Extract the [x, y] coordinate from the center of the cell holding the provided text.  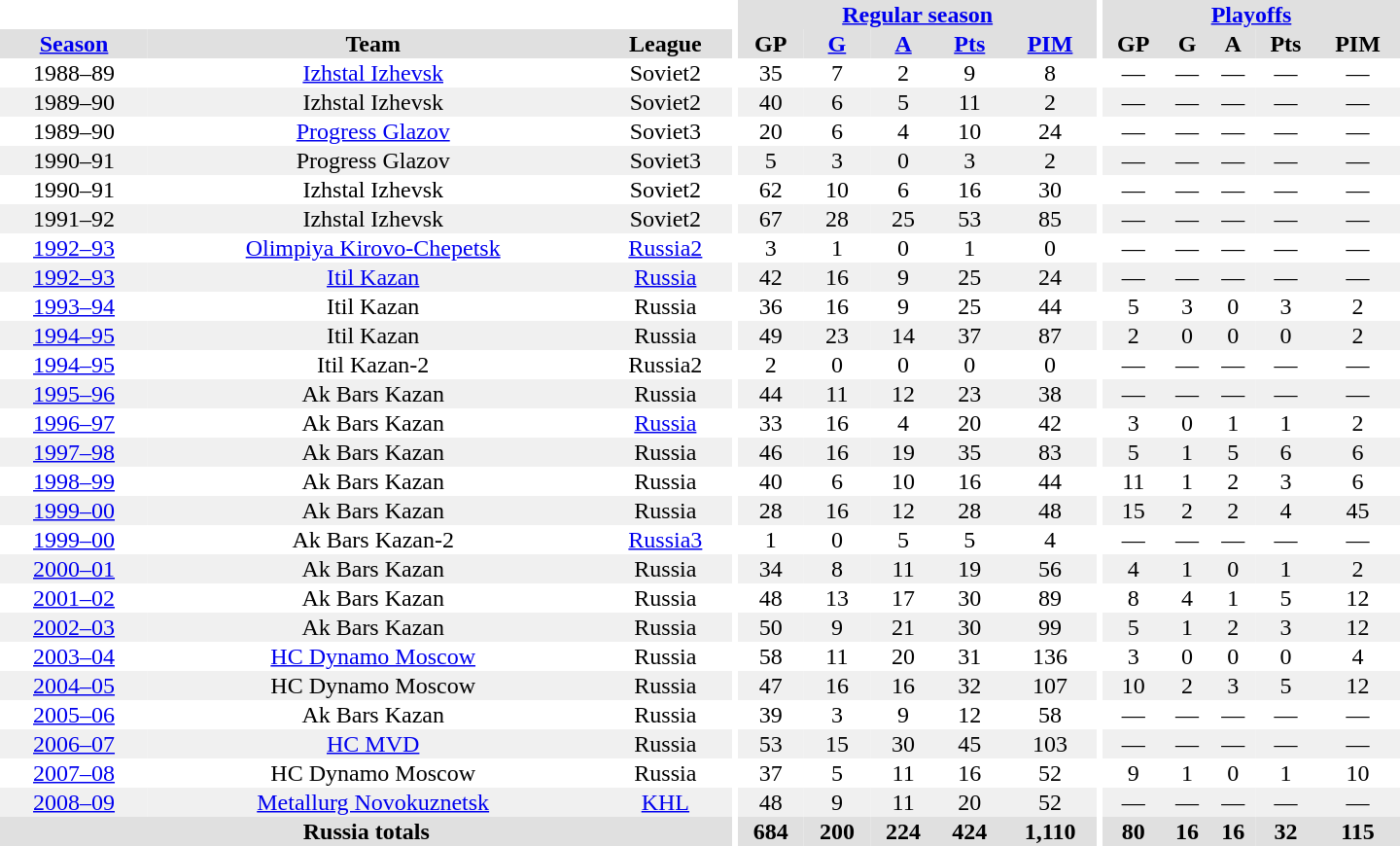
Regular season [918, 15]
424 [969, 831]
99 [1050, 627]
13 [837, 598]
89 [1050, 598]
Russia totals [366, 831]
7 [837, 73]
83 [1050, 452]
31 [969, 656]
684 [771, 831]
21 [903, 627]
46 [771, 452]
2001–02 [74, 598]
Season [74, 44]
1988–89 [74, 73]
67 [771, 219]
2003–04 [74, 656]
38 [1050, 394]
49 [771, 335]
224 [903, 831]
136 [1050, 656]
Olimpiya Kirovo-Chepetsk [373, 248]
KHL [665, 802]
Ak Bars Kazan-2 [373, 540]
2006–07 [74, 744]
107 [1050, 686]
50 [771, 627]
36 [771, 306]
Metallurg Novokuznetsk [373, 802]
1998–99 [74, 481]
1993–94 [74, 306]
103 [1050, 744]
33 [771, 423]
115 [1357, 831]
1996–97 [74, 423]
17 [903, 598]
1991–92 [74, 219]
1995–96 [74, 394]
Itil Kazan-2 [373, 365]
1997–98 [74, 452]
14 [903, 335]
2000–01 [74, 569]
200 [837, 831]
80 [1134, 831]
85 [1050, 219]
39 [771, 715]
HC MVD [373, 744]
2004–05 [74, 686]
League [665, 44]
56 [1050, 569]
Team [373, 44]
2002–03 [74, 627]
2008–09 [74, 802]
87 [1050, 335]
47 [771, 686]
2005–06 [74, 715]
Russia3 [665, 540]
1,110 [1050, 831]
34 [771, 569]
Playoffs [1251, 15]
62 [771, 190]
2007–08 [74, 773]
